Detect which cell encompasses the target text, then output its (x, y) center coordinate. 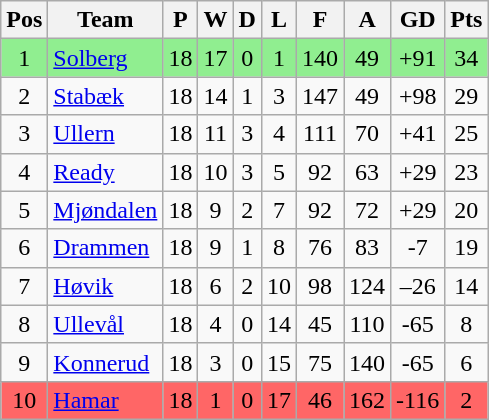
-7 (418, 248)
Ready (106, 172)
A (368, 20)
Team (106, 20)
83 (368, 248)
-116 (418, 400)
Konnerud (106, 362)
98 (320, 286)
+41 (418, 134)
Ullern (106, 134)
15 (278, 362)
Mjøndalen (106, 210)
111 (320, 134)
Pos (24, 20)
124 (368, 286)
11 (216, 134)
Ullevål (106, 324)
L (278, 20)
+91 (418, 58)
19 (466, 248)
–26 (418, 286)
Pts (466, 20)
34 (466, 58)
GD (418, 20)
+98 (418, 96)
D (247, 20)
W (216, 20)
76 (320, 248)
162 (368, 400)
75 (320, 362)
70 (368, 134)
P (180, 20)
46 (320, 400)
147 (320, 96)
45 (320, 324)
110 (368, 324)
72 (368, 210)
23 (466, 172)
Drammen (106, 248)
63 (368, 172)
Høvik (106, 286)
F (320, 20)
Stabæk (106, 96)
25 (466, 134)
29 (466, 96)
20 (466, 210)
Hamar (106, 400)
Solberg (106, 58)
